From the cell containing the given text, extract its center point as (X, Y) coordinate. 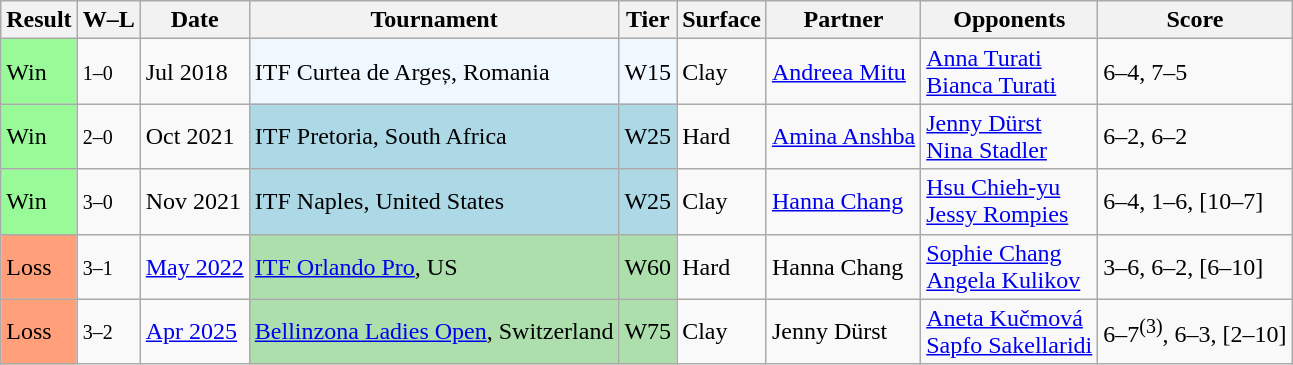
6–7(3), 6–3, [2–10] (1195, 332)
W60 (648, 266)
Nov 2021 (194, 202)
W–L (108, 20)
ITF Curtea de Argeș, Romania (434, 72)
Opponents (1010, 20)
6–4, 7–5 (1195, 72)
6–4, 1–6, [10–7] (1195, 202)
Anna Turati Bianca Turati (1010, 72)
Apr 2025 (194, 332)
Result (39, 20)
May 2022 (194, 266)
Oct 2021 (194, 136)
Amina Anshba (843, 136)
1–0 (108, 72)
6–2, 6–2 (1195, 136)
Andreea Mitu (843, 72)
3–1 (108, 266)
Jul 2018 (194, 72)
ITF Pretoria, South Africa (434, 136)
W15 (648, 72)
3–6, 6–2, [6–10] (1195, 266)
3–0 (108, 202)
Partner (843, 20)
Sophie Chang Angela Kulikov (1010, 266)
3–2 (108, 332)
Bellinzona Ladies Open, Switzerland (434, 332)
Date (194, 20)
Tier (648, 20)
Jenny Dürst (843, 332)
2–0 (108, 136)
Hsu Chieh-yu Jessy Rompies (1010, 202)
Surface (722, 20)
Jenny Dürst Nina Stadler (1010, 136)
Score (1195, 20)
W75 (648, 332)
ITF Orlando Pro, US (434, 266)
ITF Naples, United States (434, 202)
Aneta Kučmová Sapfo Sakellaridi (1010, 332)
Tournament (434, 20)
